Find where the given text appears and provide that cell's center as (x, y) coordinate. 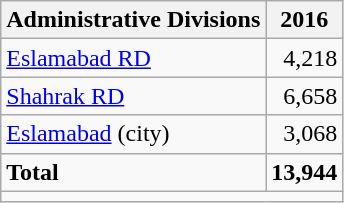
13,944 (304, 172)
Shahrak RD (134, 96)
6,658 (304, 96)
4,218 (304, 58)
Eslamabad (city) (134, 134)
3,068 (304, 134)
2016 (304, 20)
Total (134, 172)
Administrative Divisions (134, 20)
Eslamabad RD (134, 58)
